Return the [X, Y] coordinate for the center point of the cell that contains the specified text.  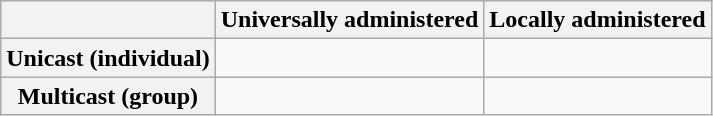
Locally administered [598, 20]
Multicast (group) [108, 96]
Unicast (individual) [108, 58]
Universally administered [350, 20]
